Detect which cell encompasses the target text, then output its [x, y] center coordinate. 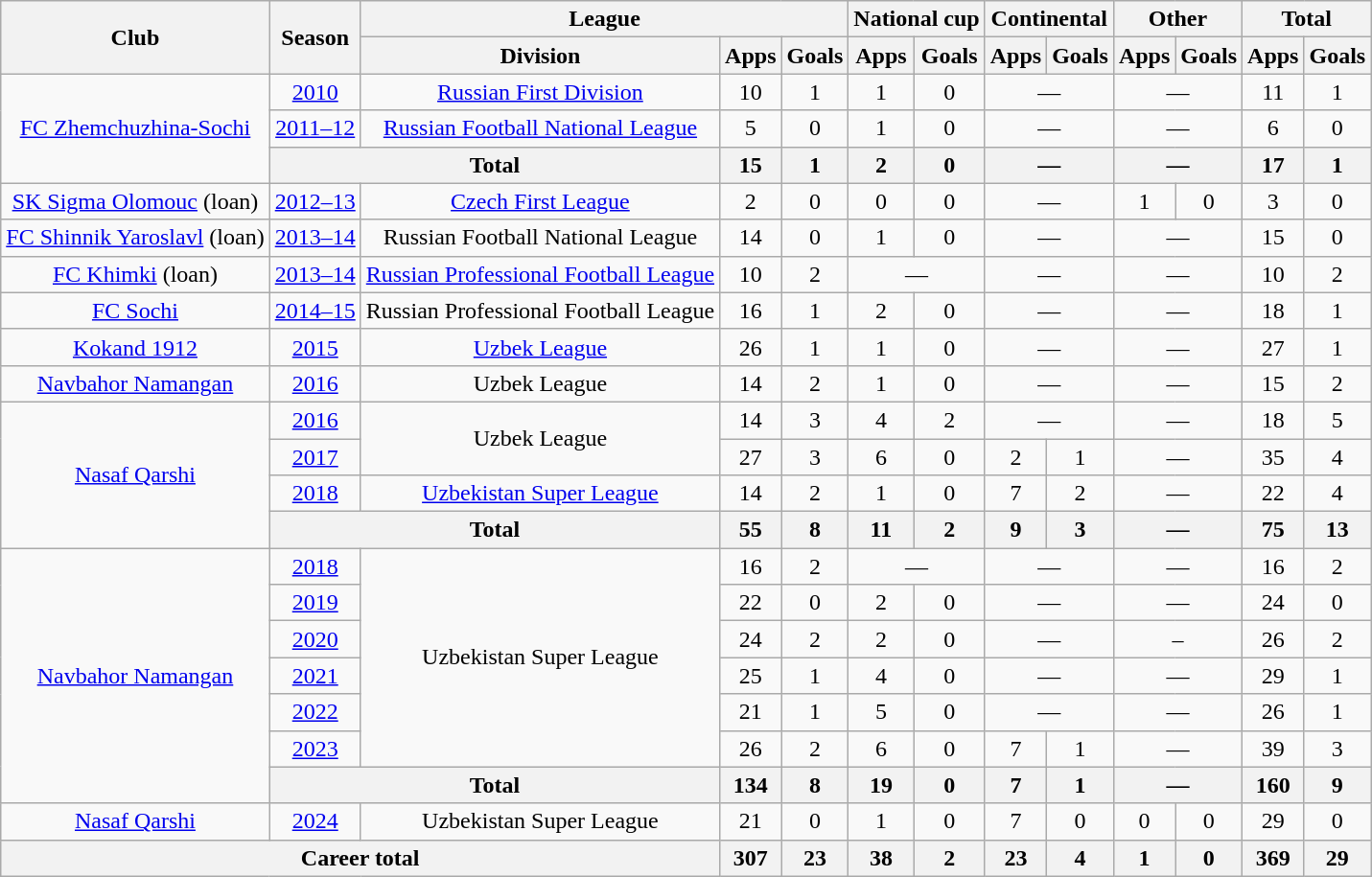
35 [1273, 457]
160 [1273, 785]
2017 [314, 457]
Career total [360, 858]
25 [751, 676]
2014–15 [314, 311]
FC Khimki (loan) [135, 274]
13 [1337, 530]
Division [540, 56]
Kokand 1912 [135, 347]
FC Zhemchuzhina-Sochi [135, 128]
39 [1273, 749]
307 [751, 858]
2024 [314, 821]
FC Shinnik Yaroslavl (loan) [135, 238]
134 [751, 785]
369 [1273, 858]
National cup [917, 19]
2020 [314, 639]
SK Sigma Olomouc (loan) [135, 201]
55 [751, 530]
19 [881, 785]
2021 [314, 676]
FC Sochi [135, 311]
75 [1273, 530]
2019 [314, 603]
Continental [1049, 19]
Czech First League [540, 201]
17 [1273, 165]
2015 [314, 347]
League [604, 19]
2012–13 [314, 201]
Season [314, 37]
38 [881, 858]
2010 [314, 92]
Other [1177, 19]
– [1177, 639]
2011–12 [314, 128]
2023 [314, 749]
2022 [314, 712]
Club [135, 37]
Russian First Division [540, 92]
